From the cell containing the given text, extract its center point as (X, Y) coordinate. 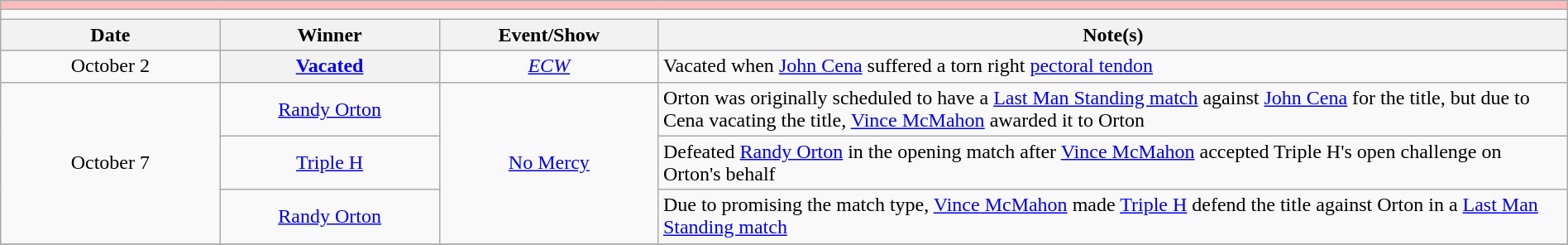
Triple H (329, 162)
Note(s) (1113, 35)
October 2 (111, 66)
Defeated Randy Orton in the opening match after Vince McMahon accepted Triple H's open challenge on Orton's behalf (1113, 162)
Due to promising the match type, Vince McMahon made Triple H defend the title against Orton in a Last Man Standing match (1113, 217)
No Mercy (549, 162)
ECW (549, 66)
October 7 (111, 162)
Vacated when John Cena suffered a torn right pectoral tendon (1113, 66)
Vacated (329, 66)
Event/Show (549, 35)
Winner (329, 35)
Date (111, 35)
